Detect which cell encompasses the target text, then output its (X, Y) center coordinate. 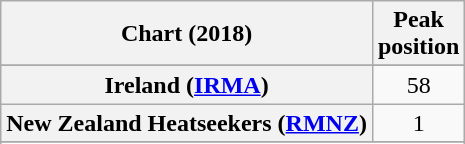
1 (418, 123)
Chart (2018) (187, 34)
New Zealand Heatseekers (RMNZ) (187, 123)
58 (418, 85)
Ireland (IRMA) (187, 85)
Peak position (418, 34)
